Detect which cell encompasses the target text, then output its [x, y] center coordinate. 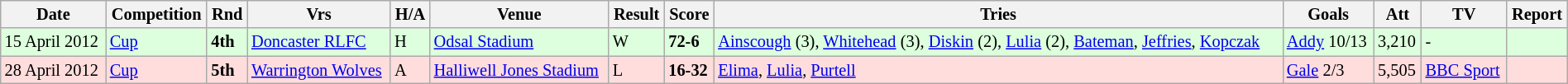
Competition [156, 14]
Elima, Lulia, Purtell [998, 70]
Addy 10/13 [1328, 42]
Ainscough (3), Whitehead (3), Diskin (2), Lulia (2), Bateman, Jeffries, Kopczak [998, 42]
3,210 [1398, 42]
H [410, 42]
Vrs [319, 14]
28 April 2012 [53, 70]
15 April 2012 [53, 42]
L [637, 70]
Halliwell Jones Stadium [519, 70]
5,505 [1398, 70]
Odsal Stadium [519, 42]
- [1464, 42]
Rnd [227, 14]
Result [637, 14]
Gale 2/3 [1328, 70]
5th [227, 70]
H/A [410, 14]
Score [689, 14]
W [637, 42]
TV [1464, 14]
Date [53, 14]
BBC Sport [1464, 70]
Tries [998, 14]
Goals [1328, 14]
16-32 [689, 70]
Venue [519, 14]
Report [1537, 14]
Doncaster RLFC [319, 42]
Att [1398, 14]
4th [227, 42]
A [410, 70]
Warrington Wolves [319, 70]
72-6 [689, 42]
